Determine the (x, y) coordinate at the center of the cell enclosing the given text.  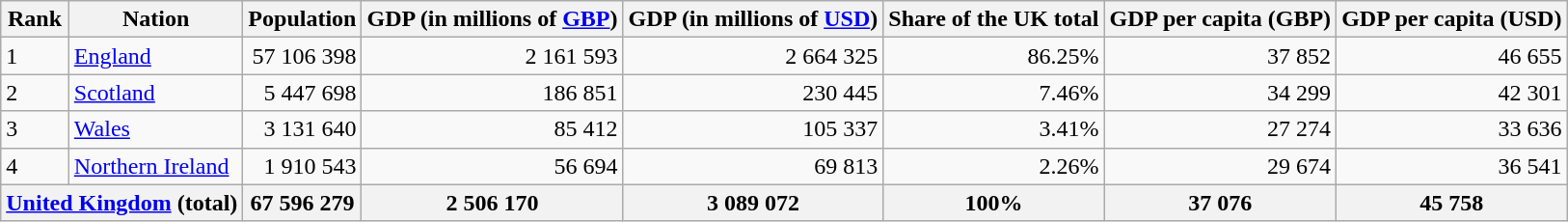
29 674 (1221, 166)
56 694 (492, 166)
4 (35, 166)
33 636 (1452, 129)
United Kingdom (total) (122, 203)
3 (35, 129)
42 301 (1452, 93)
GDP per capita (GBP) (1221, 19)
5 447 698 (303, 93)
3 089 072 (753, 203)
Scotland (156, 93)
GDP (in millions of USD) (753, 19)
Share of the UK total (993, 19)
57 106 398 (303, 56)
Population (303, 19)
GDP (in millions of GBP) (492, 19)
England (156, 56)
3 131 640 (303, 129)
46 655 (1452, 56)
1 910 543 (303, 166)
7.46% (993, 93)
36 541 (1452, 166)
37 852 (1221, 56)
37 076 (1221, 203)
Rank (35, 19)
86.25% (993, 56)
2 (35, 93)
69 813 (753, 166)
Nation (156, 19)
85 412 (492, 129)
45 758 (1452, 203)
186 851 (492, 93)
34 299 (1221, 93)
100% (993, 203)
GDP per capita (USD) (1452, 19)
67 596 279 (303, 203)
230 445 (753, 93)
1 (35, 56)
2 664 325 (753, 56)
27 274 (1221, 129)
3.41% (993, 129)
105 337 (753, 129)
2 506 170 (492, 203)
2 161 593 (492, 56)
2.26% (993, 166)
Northern Ireland (156, 166)
Wales (156, 129)
